Extract the (x, y) coordinate from the center of the cell holding the provided text.  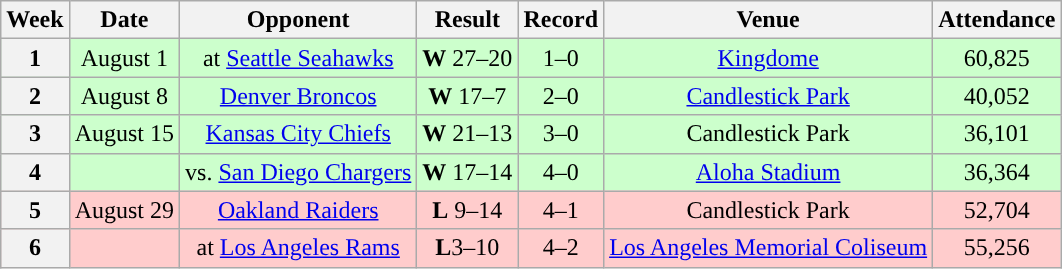
W 21–13 (468, 134)
at Seattle Seahawks (298, 58)
40,052 (997, 96)
August 29 (124, 210)
Kingdome (768, 58)
6 (35, 248)
36,364 (997, 172)
Denver Broncos (298, 96)
Result (468, 20)
vs. San Diego Chargers (298, 172)
August 15 (124, 134)
36,101 (997, 134)
W 17–7 (468, 96)
at Los Angeles Rams (298, 248)
5 (35, 210)
L 9–14 (468, 210)
L3–10 (468, 248)
W 27–20 (468, 58)
Record (561, 20)
Los Angeles Memorial Coliseum (768, 248)
Oakland Raiders (298, 210)
W 17–14 (468, 172)
4–2 (561, 248)
August 8 (124, 96)
60,825 (997, 58)
55,256 (997, 248)
1 (35, 58)
Venue (768, 20)
Kansas City Chiefs (298, 134)
3–0 (561, 134)
Aloha Stadium (768, 172)
4–0 (561, 172)
August 1 (124, 58)
4 (35, 172)
4–1 (561, 210)
Date (124, 20)
3 (35, 134)
52,704 (997, 210)
Opponent (298, 20)
1–0 (561, 58)
2–0 (561, 96)
Attendance (997, 20)
Week (35, 20)
2 (35, 96)
